Output the (x, y) coordinate of the center of the cell containing the given text.  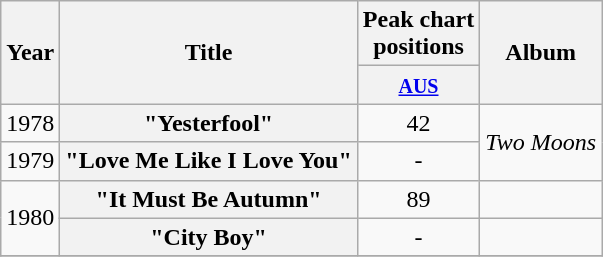
1978 (30, 123)
Year (30, 52)
"City Boy" (208, 237)
"Love Me Like I Love You" (208, 161)
1979 (30, 161)
"It Must Be Autumn" (208, 199)
Peak chartpositions (418, 34)
AUS (418, 85)
89 (418, 199)
"Yesterfool" (208, 123)
Two Moons (541, 142)
1980 (30, 218)
Title (208, 52)
Album (541, 52)
42 (418, 123)
